Return (X, Y) of the center of cell containing provided text 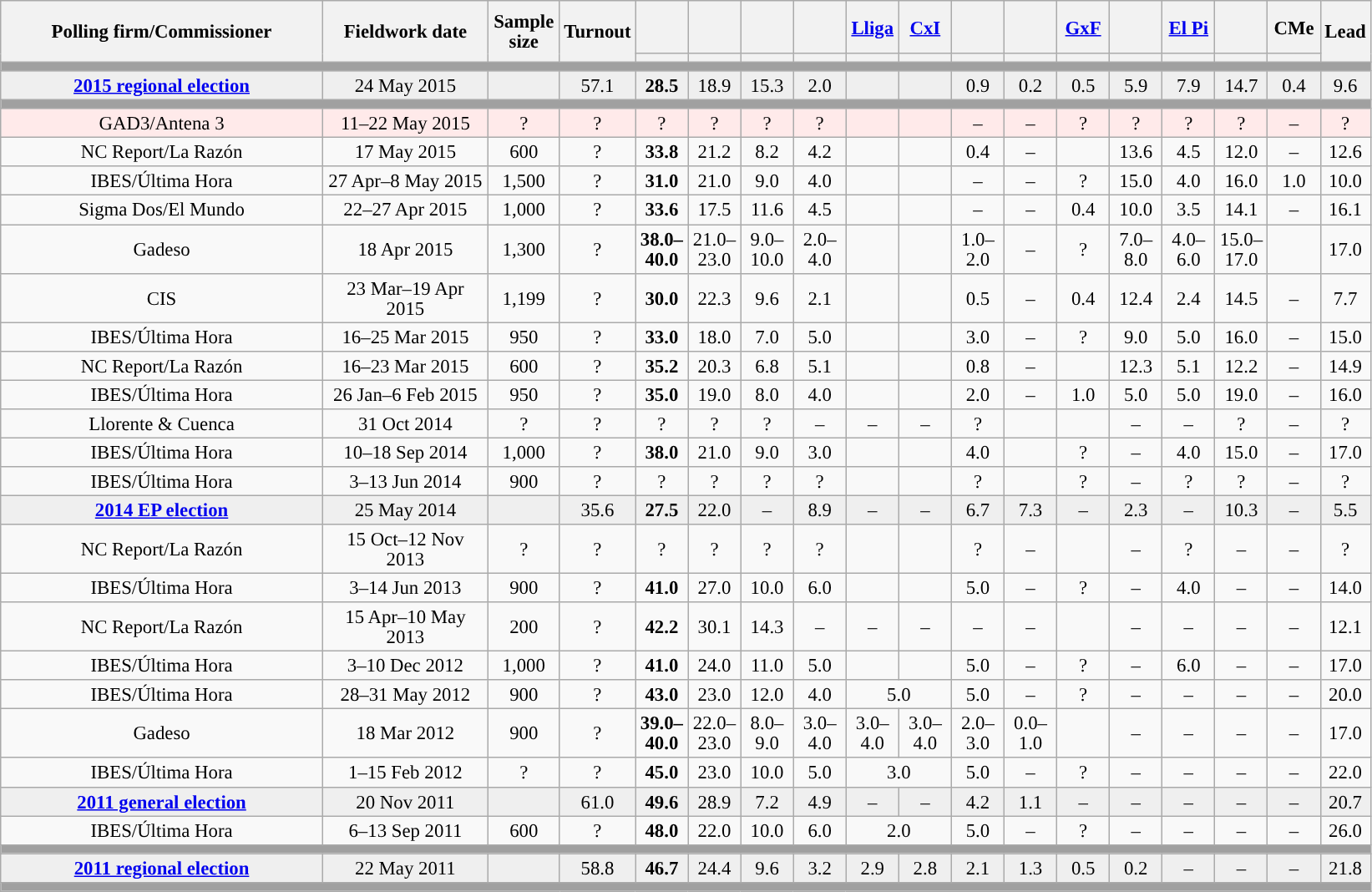
24.0 (715, 666)
20.0 (1345, 695)
57.1 (598, 85)
2.0–3.0 (977, 733)
1.1 (1030, 802)
2011 regional election (162, 869)
30.0 (661, 297)
38.0–40.0 (661, 249)
2.8 (925, 869)
14.7 (1241, 85)
GxF (1084, 27)
6–13 Sep 2011 (405, 830)
12.6 (1345, 152)
Fieldwork date (405, 32)
Lliga (872, 27)
2015 regional election (162, 85)
Polling firm/Commissioner (162, 32)
8.2 (767, 152)
24.4 (715, 869)
20.3 (715, 366)
200 (524, 626)
15.0–17.0 (1241, 249)
15.3 (767, 85)
2.3 (1136, 509)
22 May 2011 (405, 869)
1,300 (524, 249)
28.5 (661, 85)
6.7 (977, 509)
27.5 (661, 509)
46.7 (661, 869)
8.9 (820, 509)
27.0 (715, 588)
4.0–6.0 (1189, 249)
3–10 Dec 2012 (405, 666)
28–31 May 2012 (405, 695)
CxI (925, 27)
3.2 (820, 869)
5.9 (1136, 85)
7.3 (1030, 509)
21.2 (715, 152)
14.9 (1345, 366)
26.0 (1345, 830)
31.0 (661, 182)
1–15 Feb 2012 (405, 773)
24 May 2015 (405, 85)
Sample size (524, 32)
6.8 (767, 366)
39.0–40.0 (661, 733)
27 Apr–8 May 2015 (405, 182)
45.0 (661, 773)
18 Mar 2012 (405, 733)
12.3 (1136, 366)
13.6 (1136, 152)
14.0 (1345, 588)
17 May 2015 (405, 152)
GAD3/Antena 3 (162, 124)
7.7 (1345, 297)
2.0–4.0 (820, 249)
5.5 (1345, 509)
8.0 (767, 394)
7.9 (1189, 85)
8.0–9.0 (767, 733)
1,199 (524, 297)
38.0 (661, 453)
20 Nov 2011 (405, 802)
3–14 Jun 2013 (405, 588)
2.9 (872, 869)
16–25 Mar 2015 (405, 337)
31 Oct 2014 (405, 424)
18.9 (715, 85)
28.9 (715, 802)
0.8 (977, 366)
2014 EP election (162, 509)
Sigma Dos/El Mundo (162, 210)
12.1 (1345, 626)
0.0–1.0 (1030, 733)
Turnout (598, 32)
0.9 (977, 85)
El Pi (1189, 27)
18 Apr 2015 (405, 249)
43.0 (661, 695)
35.0 (661, 394)
12.2 (1241, 366)
21.8 (1345, 869)
18.0 (715, 337)
49.6 (661, 802)
4.9 (820, 802)
1.0–2.0 (977, 249)
17.5 (715, 210)
58.8 (598, 869)
7.0 (767, 337)
22–27 Apr 2015 (405, 210)
15 Apr–10 May 2013 (405, 626)
21.0–23.0 (715, 249)
15 Oct–12 Nov 2013 (405, 550)
Lead (1345, 32)
2011 general election (162, 802)
11.6 (767, 210)
10–18 Sep 2014 (405, 453)
14.3 (767, 626)
11–22 May 2015 (405, 124)
22.0–23.0 (715, 733)
CMe (1294, 27)
48.0 (661, 830)
16.1 (1345, 210)
14.5 (1241, 297)
35.6 (598, 509)
1,500 (524, 182)
26 Jan–6 Feb 2015 (405, 394)
25 May 2014 (405, 509)
33.6 (661, 210)
2.4 (1189, 297)
22.3 (715, 297)
35.2 (661, 366)
61.0 (598, 802)
42.2 (661, 626)
33.0 (661, 337)
7.2 (767, 802)
7.0–8.0 (1136, 249)
3.5 (1189, 210)
30.1 (715, 626)
CIS (162, 297)
3–13 Jun 2014 (405, 481)
14.1 (1241, 210)
16–23 Mar 2015 (405, 366)
23 Mar–19 Apr 2015 (405, 297)
9.0–10.0 (767, 249)
33.8 (661, 152)
12.4 (1136, 297)
10.3 (1241, 509)
11.0 (767, 666)
20.7 (1345, 802)
Llorente & Cuenca (162, 424)
1.3 (1030, 869)
